Detect which cell encompasses the target text, then output its [x, y] center coordinate. 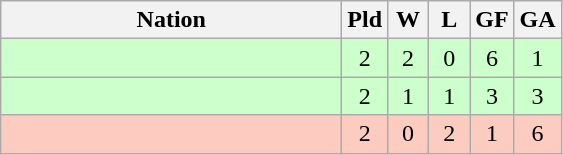
L [450, 20]
GA [538, 20]
W [408, 20]
Nation [172, 20]
GF [492, 20]
Pld [365, 20]
